Return the [X, Y] coordinate for the center point of the cell that contains the specified text.  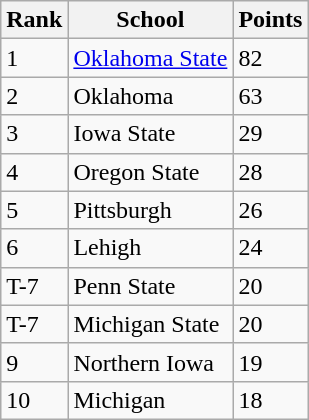
26 [270, 210]
18 [270, 400]
24 [270, 248]
9 [34, 362]
Pittsburgh [150, 210]
Michigan State [150, 324]
3 [34, 134]
Oklahoma [150, 96]
28 [270, 172]
82 [270, 58]
Penn State [150, 286]
Michigan [150, 400]
Rank [34, 20]
Oklahoma State [150, 58]
1 [34, 58]
63 [270, 96]
29 [270, 134]
10 [34, 400]
5 [34, 210]
2 [34, 96]
4 [34, 172]
Oregon State [150, 172]
6 [34, 248]
School [150, 20]
Lehigh [150, 248]
Northern Iowa [150, 362]
19 [270, 362]
Points [270, 20]
Iowa State [150, 134]
